Provide the (X, Y) coordinate of the cell's center where the given text is located.  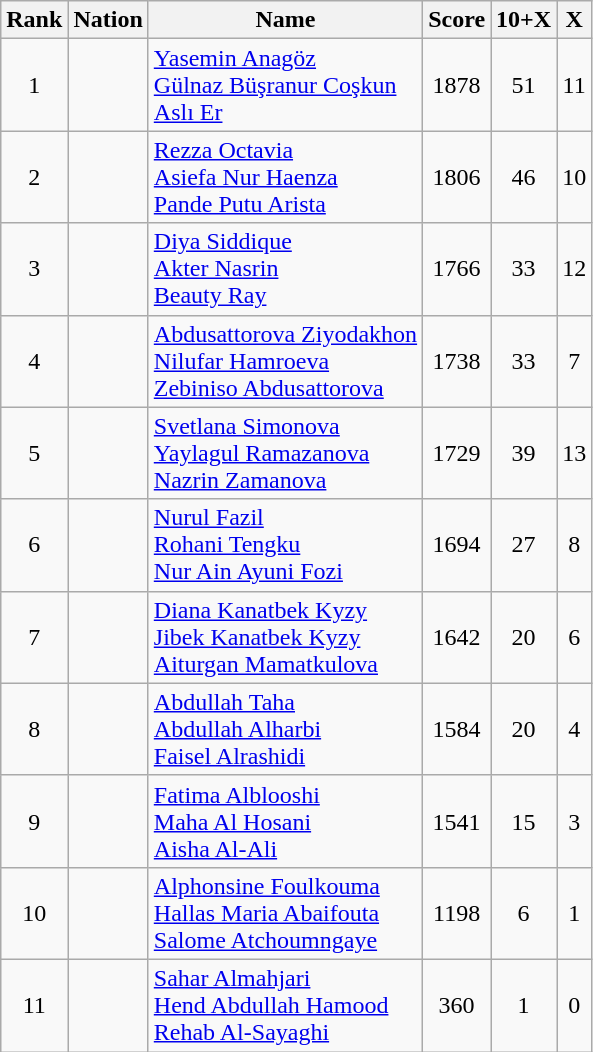
27 (524, 545)
Diya SiddiqueAkter NasrinBeauty Ray (285, 269)
360 (457, 1005)
1584 (457, 729)
1766 (457, 269)
2 (34, 177)
13 (574, 453)
39 (524, 453)
1541 (457, 821)
1806 (457, 177)
Abdusattorova ZiyodakhonNilufar HamroevaZebiniso Abdusattorova (285, 361)
Yasemin AnagözGülnaz Büşranur CoşkunAslı Er (285, 85)
12 (574, 269)
46 (524, 177)
Nation (108, 20)
51 (524, 85)
X (574, 20)
1878 (457, 85)
Nurul FazilRohani TengkuNur Ain Ayuni Fozi (285, 545)
Name (285, 20)
9 (34, 821)
0 (574, 1005)
Rezza OctaviaAsiefa Nur HaenzaPande Putu Arista (285, 177)
Diana Kanatbek KyzyJibek Kanatbek KyzyAiturgan Mamatkulova (285, 637)
Svetlana SimonovaYaylagul RamazanovaNazrin Zamanova (285, 453)
Alphonsine FoulkoumaHallas Maria AbaifoutaSalome Atchoumngaye (285, 913)
1642 (457, 637)
5 (34, 453)
Sahar AlmahjariHend Abdullah HamoodRehab Al-Sayaghi (285, 1005)
1738 (457, 361)
15 (524, 821)
1198 (457, 913)
Score (457, 20)
10+X (524, 20)
1729 (457, 453)
Rank (34, 20)
Fatima AlblooshiMaha Al HosaniAisha Al-Ali (285, 821)
Abdullah TahaAbdullah AlharbiFaisel Alrashidi (285, 729)
1694 (457, 545)
